Scan for the cell matching the given text and deliver its [x, y] coordinate at center. 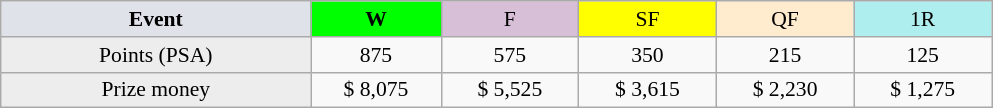
$ 3,615 [648, 90]
875 [376, 55]
Points (PSA) [156, 55]
$ 1,275 [923, 90]
125 [923, 55]
$ 5,525 [510, 90]
QF [785, 19]
575 [510, 55]
Event [156, 19]
Prize money [156, 90]
W [376, 19]
SF [648, 19]
$ 8,075 [376, 90]
215 [785, 55]
$ 2,230 [785, 90]
1R [923, 19]
F [510, 19]
350 [648, 55]
